For the text-containing cell, return its midpoint in [x, y] coordinate format. 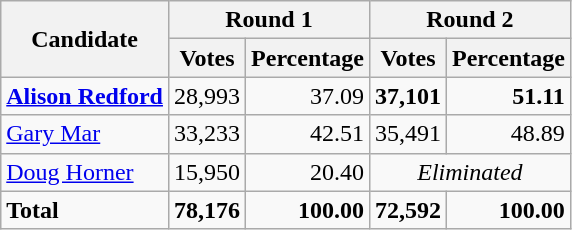
Round 2 [470, 20]
72,592 [408, 210]
Doug Horner [85, 172]
51.11 [509, 96]
Round 1 [268, 20]
35,491 [408, 134]
Gary Mar [85, 134]
37,101 [408, 96]
15,950 [206, 172]
42.51 [308, 134]
28,993 [206, 96]
Candidate [85, 39]
48.89 [509, 134]
33,233 [206, 134]
Total [85, 210]
20.40 [308, 172]
78,176 [206, 210]
Alison Redford [85, 96]
37.09 [308, 96]
Eliminated [470, 172]
